Extract the (X, Y) coordinate from the center of the cell holding the provided text.  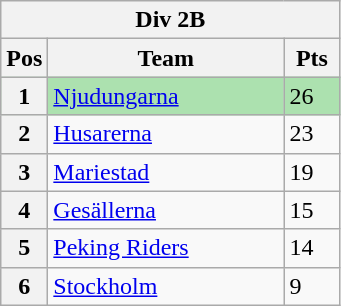
Pts (312, 58)
19 (312, 172)
Stockholm (166, 286)
Div 2B (170, 20)
6 (24, 286)
15 (312, 210)
26 (312, 96)
5 (24, 248)
Husarerna (166, 134)
Pos (24, 58)
2 (24, 134)
Mariestad (166, 172)
3 (24, 172)
Gesällerna (166, 210)
1 (24, 96)
9 (312, 286)
Team (166, 58)
14 (312, 248)
Peking Riders (166, 248)
Njudungarna (166, 96)
23 (312, 134)
4 (24, 210)
